From the cell containing the given text, extract its center point as [X, Y] coordinate. 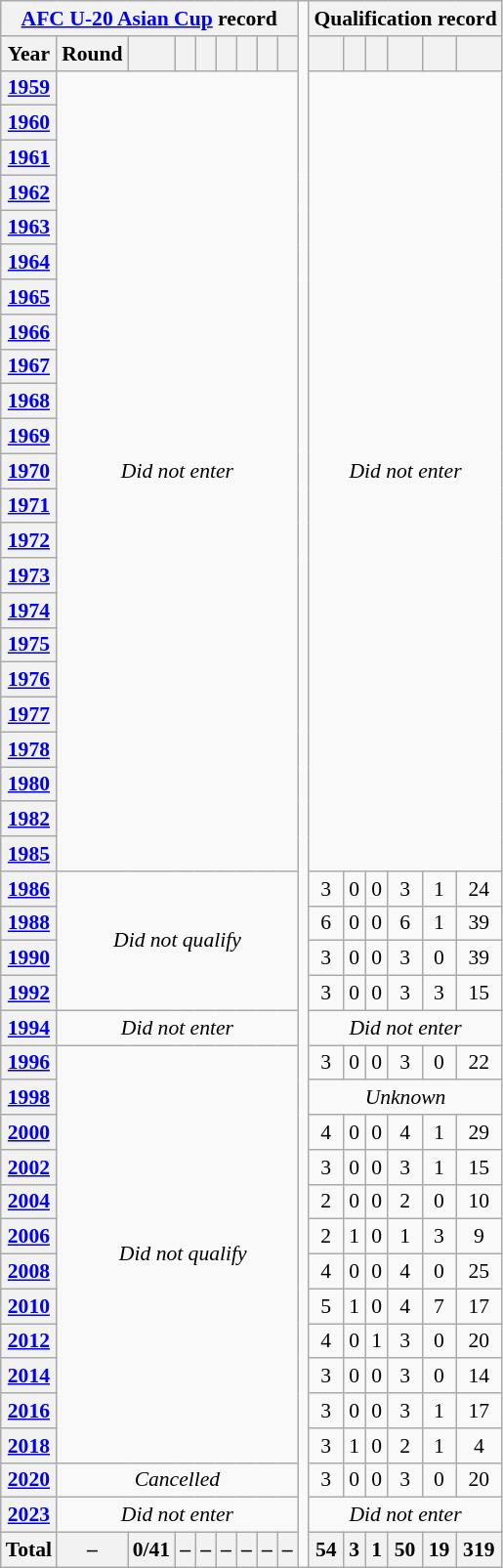
2012 [29, 1341]
319 [479, 1550]
2006 [29, 1237]
1994 [29, 1028]
1972 [29, 541]
1978 [29, 749]
1985 [29, 854]
1973 [29, 575]
1988 [29, 923]
1996 [29, 1063]
9 [479, 1237]
1961 [29, 158]
1977 [29, 715]
1976 [29, 680]
10 [479, 1202]
25 [479, 1272]
Qualification record [404, 19]
7 [440, 1306]
1964 [29, 263]
2010 [29, 1306]
1959 [29, 88]
Unknown [404, 1098]
1960 [29, 123]
2016 [29, 1411]
50 [404, 1550]
1966 [29, 332]
1968 [29, 402]
1990 [29, 958]
1967 [29, 366]
1992 [29, 994]
2023 [29, 1515]
2002 [29, 1167]
2000 [29, 1132]
1969 [29, 437]
2008 [29, 1272]
1963 [29, 228]
29 [479, 1132]
Total [29, 1550]
14 [479, 1377]
AFC U-20 Asian Cup record [149, 19]
24 [479, 889]
Round [92, 54]
1962 [29, 192]
1974 [29, 611]
54 [326, 1550]
2020 [29, 1480]
5 [326, 1306]
1965 [29, 297]
Cancelled [178, 1480]
1980 [29, 784]
2014 [29, 1377]
Year [29, 54]
1971 [29, 506]
2004 [29, 1202]
1982 [29, 820]
1970 [29, 471]
19 [440, 1550]
22 [479, 1063]
1975 [29, 645]
1986 [29, 889]
2018 [29, 1446]
0/41 [152, 1550]
1998 [29, 1098]
